Return [x, y] of the center of cell containing provided text 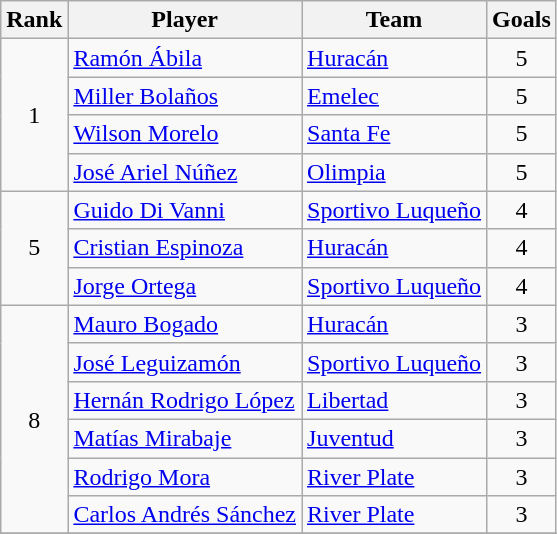
José Ariel Núñez [185, 172]
Olimpia [394, 172]
Cristian Espinoza [185, 248]
Jorge Ortega [185, 286]
Rodrigo Mora [185, 477]
José Leguizamón [185, 362]
Libertad [394, 400]
Goals [522, 20]
Player [185, 20]
8 [34, 419]
Hernán Rodrigo López [185, 400]
Ramón Ábila [185, 58]
Team [394, 20]
Guido Di Vanni [185, 210]
Wilson Morelo [185, 134]
Rank [34, 20]
Carlos Andrés Sánchez [185, 515]
1 [34, 115]
Emelec [394, 96]
Miller Bolaños [185, 96]
Mauro Bogado [185, 324]
Santa Fe [394, 134]
Matías Mirabaje [185, 438]
Juventud [394, 438]
